For the text-containing cell, return its midpoint in [x, y] coordinate format. 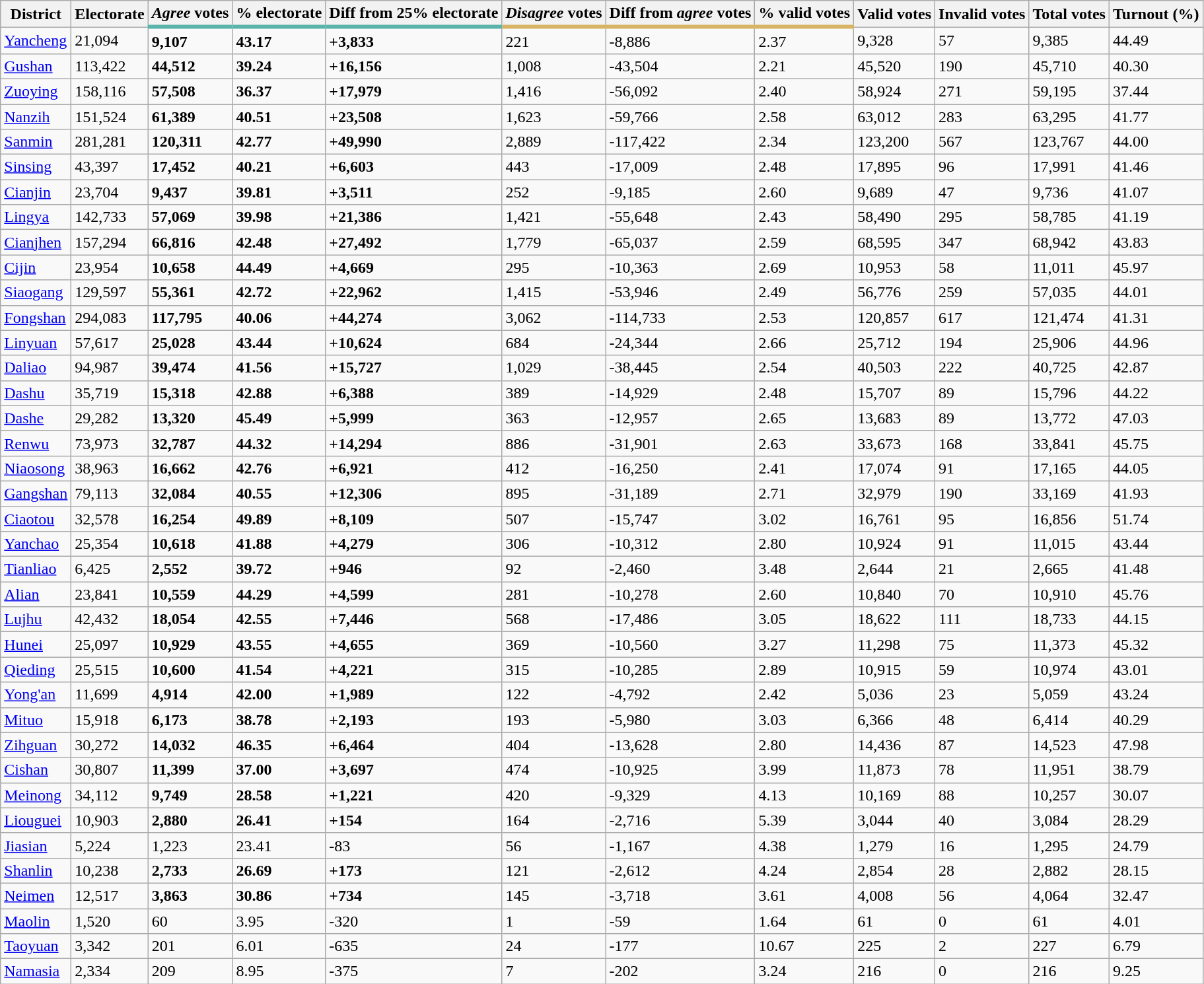
+44,274 [413, 318]
+10,624 [413, 343]
-2,460 [680, 569]
5,224 [110, 845]
+1,989 [413, 695]
44.96 [1156, 343]
Yancheng [36, 40]
-9,329 [680, 795]
+2,193 [413, 720]
5,059 [1069, 695]
73,973 [110, 443]
12,517 [110, 896]
23,704 [110, 192]
Qieding [36, 670]
57,069 [190, 217]
-10,278 [680, 594]
42.76 [279, 468]
Lingya [36, 217]
6.79 [1156, 946]
10,910 [1069, 594]
30,807 [110, 770]
1,623 [553, 117]
26.69 [279, 870]
38.79 [1156, 770]
193 [553, 720]
+4,655 [413, 645]
145 [553, 896]
1 [553, 921]
10,169 [894, 795]
96 [982, 167]
+6,921 [413, 468]
11,298 [894, 645]
2.63 [804, 443]
-117,422 [680, 142]
168 [982, 443]
14,436 [894, 745]
2,882 [1069, 870]
886 [553, 443]
-12,957 [680, 418]
1,295 [1069, 845]
2.34 [804, 142]
2,733 [190, 870]
2.37 [804, 40]
-375 [413, 971]
+4,279 [413, 544]
-53,946 [680, 293]
9,736 [1069, 192]
4.13 [804, 795]
Mituo [36, 720]
6.01 [279, 946]
Total votes [1069, 14]
315 [553, 670]
+734 [413, 896]
38.78 [279, 720]
1,779 [553, 242]
24 [553, 946]
37.44 [1156, 91]
11,699 [110, 695]
6,414 [1069, 720]
37.00 [279, 770]
3,863 [190, 896]
32,979 [894, 493]
16,254 [190, 518]
45.75 [1156, 443]
-177 [680, 946]
-4,792 [680, 695]
Dashe [36, 418]
-31,901 [680, 443]
40.51 [279, 117]
201 [190, 946]
41.56 [279, 368]
4.38 [804, 845]
94,987 [110, 368]
Cijin [36, 267]
39.81 [279, 192]
-8,886 [680, 40]
-10,925 [680, 770]
4,914 [190, 695]
+154 [413, 820]
42.87 [1156, 368]
79,113 [110, 493]
+173 [413, 870]
38,963 [110, 468]
58 [982, 267]
Fongshan [36, 318]
18,054 [190, 619]
209 [190, 971]
123,200 [894, 142]
% valid votes [804, 14]
2,552 [190, 569]
32,084 [190, 493]
-10,312 [680, 544]
23 [982, 695]
44.22 [1156, 393]
10,618 [190, 544]
Agree votes [190, 14]
16,856 [1069, 518]
57,508 [190, 91]
47.98 [1156, 745]
40.29 [1156, 720]
283 [982, 117]
3.02 [804, 518]
120,857 [894, 318]
-55,648 [680, 217]
227 [1069, 946]
Lujhu [36, 619]
75 [982, 645]
41.07 [1156, 192]
-10,363 [680, 267]
16,662 [190, 468]
10,600 [190, 670]
10,915 [894, 670]
51.74 [1156, 518]
21,094 [110, 40]
+23,508 [413, 117]
Gangshan [36, 493]
9,437 [190, 192]
35,719 [110, 393]
44.05 [1156, 468]
412 [553, 468]
42.00 [279, 695]
43.24 [1156, 695]
Nanzih [36, 117]
-59 [680, 921]
28 [982, 870]
507 [553, 518]
17,452 [190, 167]
Hunei [36, 645]
151,524 [110, 117]
-10,560 [680, 645]
26.41 [279, 820]
9,749 [190, 795]
Electorate [110, 14]
-15,747 [680, 518]
Invalid votes [982, 14]
+946 [413, 569]
+6,603 [413, 167]
17,991 [1069, 167]
63,295 [1069, 117]
142,733 [110, 217]
42.72 [279, 293]
45,520 [894, 66]
-3,718 [680, 896]
111 [982, 619]
10,658 [190, 267]
16 [982, 845]
129,597 [110, 293]
33,841 [1069, 443]
2,880 [190, 820]
567 [982, 142]
47.03 [1156, 418]
+14,294 [413, 443]
121 [553, 870]
45.76 [1156, 594]
2.40 [804, 91]
-13,628 [680, 745]
30.86 [279, 896]
10,559 [190, 594]
Cianjhen [36, 242]
+21,386 [413, 217]
32.47 [1156, 896]
58,785 [1069, 217]
294,083 [110, 318]
33,673 [894, 443]
44.15 [1156, 619]
2 [982, 946]
225 [894, 946]
Tianliao [36, 569]
2.49 [804, 293]
157,294 [110, 242]
9,689 [894, 192]
8.95 [279, 971]
2,854 [894, 870]
-114,733 [680, 318]
2.71 [804, 493]
Yong'an [36, 695]
39,474 [190, 368]
40.06 [279, 318]
57,617 [110, 343]
3,342 [110, 946]
Turnout (%) [1156, 14]
32,578 [110, 518]
5,036 [894, 695]
2,889 [553, 142]
23.41 [279, 845]
Dashu [36, 393]
Zihguan [36, 745]
43,397 [110, 167]
281 [553, 594]
11,873 [894, 770]
+3,511 [413, 192]
45.32 [1156, 645]
Disagree votes [553, 14]
41.88 [279, 544]
-320 [413, 921]
58,924 [894, 91]
617 [982, 318]
3.03 [804, 720]
68,595 [894, 242]
10,929 [190, 645]
+1,221 [413, 795]
59,195 [1069, 91]
-59,766 [680, 117]
47 [982, 192]
11,011 [1069, 267]
17,165 [1069, 468]
1,008 [553, 66]
-635 [413, 946]
2.69 [804, 267]
24.79 [1156, 845]
13,772 [1069, 418]
+22,962 [413, 293]
43.01 [1156, 670]
122 [553, 695]
2,665 [1069, 569]
36.37 [279, 91]
41.31 [1156, 318]
57,035 [1069, 293]
4,064 [1069, 896]
Namasia [36, 971]
2.43 [804, 217]
7 [553, 971]
42.77 [279, 142]
-17,009 [680, 167]
Meinong [36, 795]
33,169 [1069, 493]
2,644 [894, 569]
Maolin [36, 921]
306 [553, 544]
Linyuan [36, 343]
2.41 [804, 468]
40 [982, 820]
61,389 [190, 117]
1.64 [804, 921]
-2,716 [680, 820]
194 [982, 343]
+7,446 [413, 619]
3.27 [804, 645]
121,474 [1069, 318]
District [36, 14]
389 [553, 393]
-5,980 [680, 720]
15,918 [110, 720]
164 [553, 820]
56,776 [894, 293]
+27,492 [413, 242]
3.05 [804, 619]
+17,979 [413, 91]
45.49 [279, 418]
40.30 [1156, 66]
18,733 [1069, 619]
14,032 [190, 745]
3.95 [279, 921]
+5,999 [413, 418]
9,328 [894, 40]
41.54 [279, 670]
443 [553, 167]
23,841 [110, 594]
6,425 [110, 569]
+4,221 [413, 670]
Valid votes [894, 14]
2.21 [804, 66]
25,354 [110, 544]
43.17 [279, 40]
6,173 [190, 720]
28.29 [1156, 820]
+15,727 [413, 368]
Shanlin [36, 870]
39.24 [279, 66]
25,097 [110, 645]
92 [553, 569]
1,029 [553, 368]
11,373 [1069, 645]
-56,092 [680, 91]
404 [553, 745]
Sinsing [36, 167]
13,320 [190, 418]
87 [982, 745]
23,954 [110, 267]
42.48 [279, 242]
17,895 [894, 167]
10,974 [1069, 670]
-202 [680, 971]
40.55 [279, 493]
43.83 [1156, 242]
10,924 [894, 544]
46.35 [279, 745]
18,622 [894, 619]
11,399 [190, 770]
17,074 [894, 468]
+3,697 [413, 770]
57 [982, 40]
9,107 [190, 40]
78 [982, 770]
63,012 [894, 117]
120,311 [190, 142]
3,084 [1069, 820]
2.54 [804, 368]
45,710 [1069, 66]
60 [190, 921]
568 [553, 619]
25,906 [1069, 343]
9,385 [1069, 40]
40,503 [894, 368]
14,523 [1069, 745]
Sanmin [36, 142]
44.29 [279, 594]
222 [982, 368]
42,432 [110, 619]
158,116 [110, 91]
% electorate [279, 14]
Neimen [36, 896]
11,015 [1069, 544]
1,279 [894, 845]
41.48 [1156, 569]
3,062 [553, 318]
15,707 [894, 393]
+6,388 [413, 393]
44.00 [1156, 142]
5.39 [804, 820]
Niaosong [36, 468]
41.93 [1156, 493]
1,421 [553, 217]
44.01 [1156, 293]
4,008 [894, 896]
-65,037 [680, 242]
+49,990 [413, 142]
252 [553, 192]
113,422 [110, 66]
28.15 [1156, 870]
40.21 [279, 167]
2.42 [804, 695]
68,942 [1069, 242]
70 [982, 594]
1,520 [110, 921]
3.99 [804, 770]
Yanchao [36, 544]
13,683 [894, 418]
Alian [36, 594]
Taoyuan [36, 946]
Diff from agree votes [680, 14]
369 [553, 645]
+16,156 [413, 66]
+4,599 [413, 594]
2.89 [804, 670]
Jiasian [36, 845]
9.25 [1156, 971]
Siaogang [36, 293]
2.59 [804, 242]
281,281 [110, 142]
10.67 [804, 946]
10,257 [1069, 795]
-17,486 [680, 619]
30,272 [110, 745]
-1,167 [680, 845]
25,712 [894, 343]
45.97 [1156, 267]
-24,344 [680, 343]
895 [553, 493]
+4,669 [413, 267]
-38,445 [680, 368]
11,951 [1069, 770]
10,238 [110, 870]
32,787 [190, 443]
420 [553, 795]
1,223 [190, 845]
684 [553, 343]
Ciaotou [36, 518]
2.58 [804, 117]
Daliao [36, 368]
25,028 [190, 343]
271 [982, 91]
-14,929 [680, 393]
58,490 [894, 217]
30.07 [1156, 795]
15,318 [190, 393]
-2,612 [680, 870]
1,416 [553, 91]
21 [982, 569]
+12,306 [413, 493]
-31,189 [680, 493]
3.61 [804, 896]
41.46 [1156, 167]
41.19 [1156, 217]
40,725 [1069, 368]
42.55 [279, 619]
66,816 [190, 242]
2,334 [110, 971]
25,515 [110, 670]
-9,185 [680, 192]
41.77 [1156, 117]
474 [553, 770]
3,044 [894, 820]
363 [553, 418]
259 [982, 293]
6,366 [894, 720]
+8,109 [413, 518]
123,767 [1069, 142]
Cishan [36, 770]
16,761 [894, 518]
2.53 [804, 318]
4.24 [804, 870]
44.32 [279, 443]
-10,285 [680, 670]
-43,504 [680, 66]
347 [982, 242]
55,361 [190, 293]
4.01 [1156, 921]
49.89 [279, 518]
2.65 [804, 418]
Gushan [36, 66]
28.58 [279, 795]
10,840 [894, 594]
39.98 [279, 217]
2.66 [804, 343]
3.24 [804, 971]
44,512 [190, 66]
42.88 [279, 393]
59 [982, 670]
15,796 [1069, 393]
+6,464 [413, 745]
29,282 [110, 418]
-16,250 [680, 468]
Renwu [36, 443]
221 [553, 40]
95 [982, 518]
10,903 [110, 820]
Zuoying [36, 91]
48 [982, 720]
-83 [413, 845]
43.55 [279, 645]
+3,833 [413, 40]
Cianjin [36, 192]
1,415 [553, 293]
Diff from 25% electorate [413, 14]
10,953 [894, 267]
3.48 [804, 569]
Liouguei [36, 820]
117,795 [190, 318]
88 [982, 795]
34,112 [110, 795]
39.72 [279, 569]
